Extract the (x, y) coordinate from the center of the cell holding the provided text.  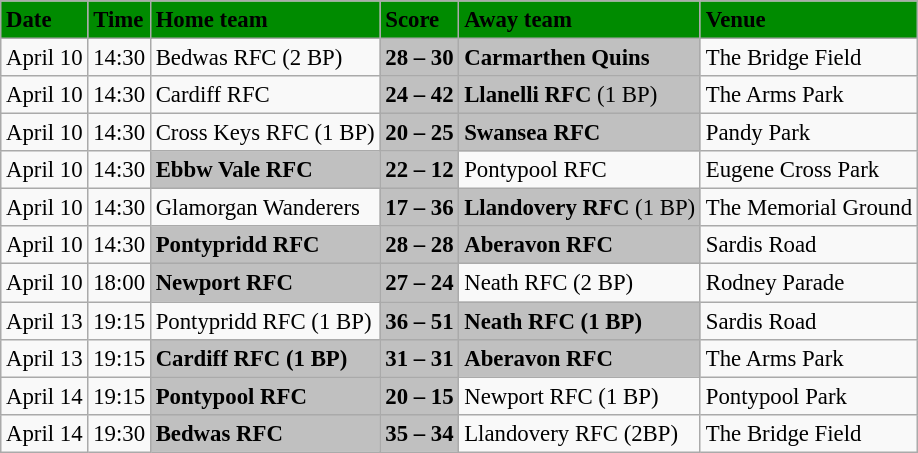
28 – 28 (420, 245)
Carmarthen Quins (580, 57)
31 – 31 (420, 358)
Neath RFC (2 BP) (580, 283)
Score (420, 20)
Venue (808, 20)
Bedwas RFC (2 BP) (265, 57)
27 – 24 (420, 283)
Llanelli RFC (1 BP) (580, 95)
19:30 (120, 433)
Rodney Parade (808, 283)
Newport RFC (265, 283)
Time (120, 20)
36 – 51 (420, 321)
Cardiff RFC (1 BP) (265, 358)
Away team (580, 20)
Pandy Park (808, 133)
Pontypridd RFC (1 BP) (265, 321)
22 – 12 (420, 170)
Llandovery RFC (2BP) (580, 433)
17 – 36 (420, 208)
The Memorial Ground (808, 208)
28 – 30 (420, 57)
35 – 34 (420, 433)
24 – 42 (420, 95)
Home team (265, 20)
Pontypool Park (808, 396)
Swansea RFC (580, 133)
Newport RFC (1 BP) (580, 396)
20 – 25 (420, 133)
18:00 (120, 283)
Llandovery RFC (1 BP) (580, 208)
Date (44, 20)
Bedwas RFC (265, 433)
Ebbw Vale RFC (265, 170)
Cross Keys RFC (1 BP) (265, 133)
Pontypridd RFC (265, 245)
Eugene Cross Park (808, 170)
20 – 15 (420, 396)
Cardiff RFC (265, 95)
Neath RFC (1 BP) (580, 321)
Glamorgan Wanderers (265, 208)
